Output the (X, Y) coordinate of the center of the cell containing the given text.  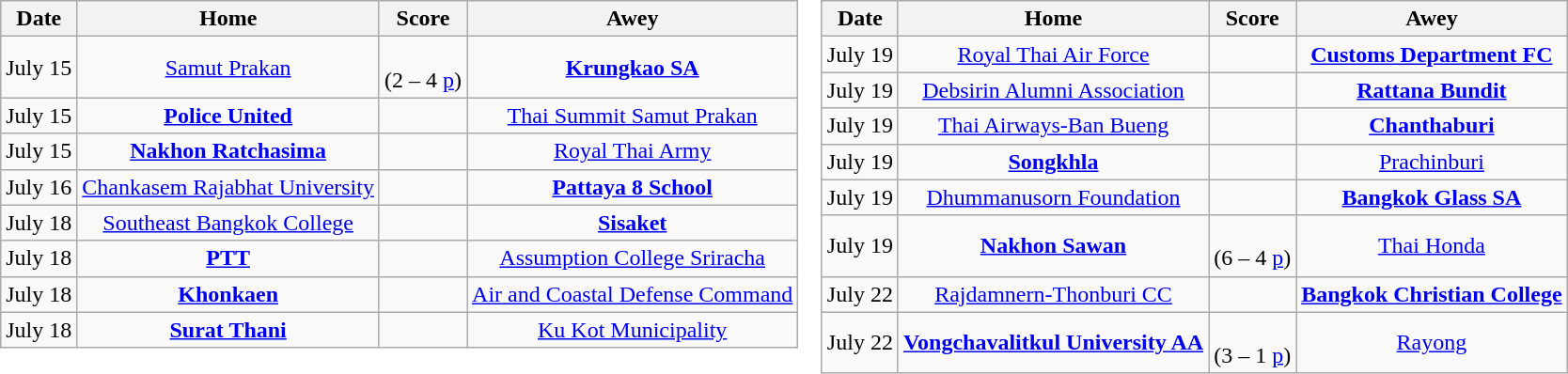
(6 – 4 p) (1252, 246)
Assumption College Sriracha (633, 258)
July 16 (39, 187)
Chankasem Rajabhat University (228, 187)
Police United (228, 116)
PTT (228, 258)
Sisaket (633, 223)
Thai Honda (1432, 246)
Royal Thai Army (633, 151)
Thai Summit Samut Prakan (633, 116)
Southeast Bangkok College (228, 223)
(3 – 1 p) (1252, 342)
Rajdamnern-Thonburi CC (1053, 294)
Rattana Bundit (1432, 90)
Nakhon Sawan (1053, 246)
Chanthaburi (1432, 126)
Khonkaen (228, 294)
Ku Kot Municipality (633, 330)
Bangkok Glass SA (1432, 197)
(2 – 4 p) (423, 68)
Surat Thani (228, 330)
Dhummanusorn Foundation (1053, 197)
Pattaya 8 School (633, 187)
Songkhla (1053, 162)
Nakhon Ratchasima (228, 151)
Rayong (1432, 342)
Bangkok Christian College (1432, 294)
Royal Thai Air Force (1053, 55)
Samut Prakan (228, 68)
Debsirin Alumni Association (1053, 90)
Vongchavalitkul University AA (1053, 342)
Krungkao SA (633, 68)
Customs Department FC (1432, 55)
Air and Coastal Defense Command (633, 294)
Prachinburi (1432, 162)
Thai Airways-Ban Bueng (1053, 126)
